From the cell containing the given text, extract its center point as (x, y) coordinate. 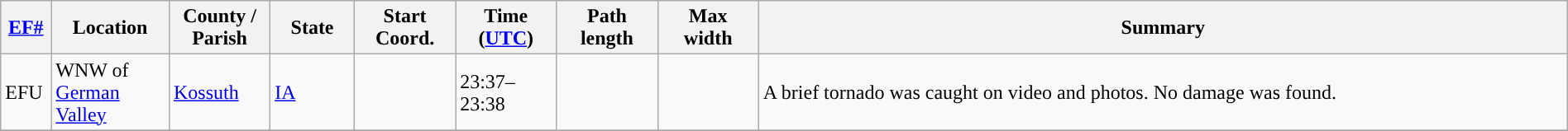
Path length (607, 28)
Summary (1163, 28)
Kossuth (219, 92)
EFU (26, 92)
WNW of German Valley (111, 92)
Location (111, 28)
Start Coord. (404, 28)
State (313, 28)
IA (313, 92)
EF# (26, 28)
A brief tornado was caught on video and photos. No damage was found. (1163, 92)
County / Parish (219, 28)
23:37–23:38 (506, 92)
Max width (708, 28)
Time (UTC) (506, 28)
